Identify which cell holds the provided text, then report its (x, y) central coordinate. 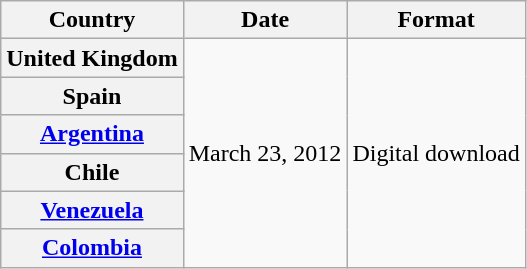
Spain (92, 96)
United Kingdom (92, 58)
Chile (92, 172)
Argentina (92, 134)
Country (92, 20)
March 23, 2012 (265, 153)
Colombia (92, 248)
Venezuela (92, 210)
Format (436, 20)
Digital download (436, 153)
Date (265, 20)
